Detect which cell encompasses the target text, then output its [x, y] center coordinate. 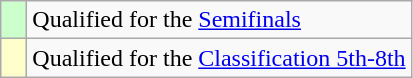
Qualified for the Semifinals [219, 20]
Qualified for the Classification 5th-8th [219, 58]
